Extract the [x, y] coordinate from the center of the cell holding the provided text.  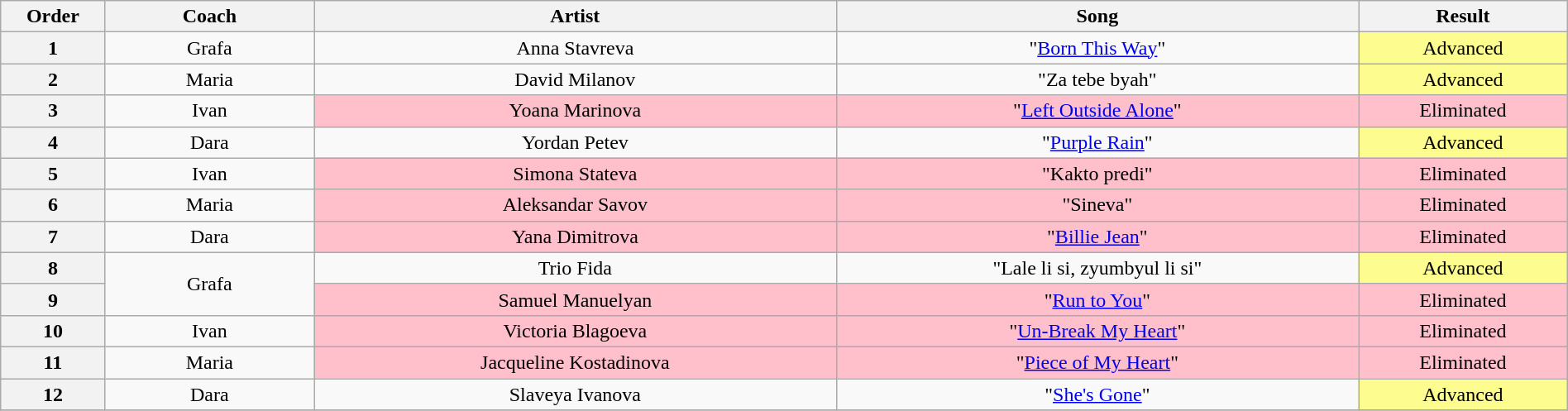
"Sineva" [1097, 205]
Slaveya Ivanova [576, 394]
10 [53, 331]
"Billie Jean" [1097, 237]
"Run to You" [1097, 299]
Yordan Petev [576, 142]
3 [53, 111]
David Milanov [576, 79]
Victoria Blagoeva [576, 331]
9 [53, 299]
"Purple Rain" [1097, 142]
Simona Stateva [576, 174]
"Za tebe byah" [1097, 79]
Samuel Manuelyan [576, 299]
Anna Stavreva [576, 48]
Order [53, 17]
Result [1464, 17]
Yoana Marinova [576, 111]
4 [53, 142]
12 [53, 394]
2 [53, 79]
Artist [576, 17]
"Un-Break My Heart" [1097, 331]
7 [53, 237]
Jacqueline Kostadinova [576, 362]
"She's Gone" [1097, 394]
8 [53, 268]
1 [53, 48]
"Lale li si, zyumbyul li si" [1097, 268]
Yana Dimitrova [576, 237]
"Born This Way" [1097, 48]
"Left Outside Alone" [1097, 111]
5 [53, 174]
"Piece of My Heart" [1097, 362]
11 [53, 362]
Aleksandar Savov [576, 205]
6 [53, 205]
Coach [210, 17]
Trio Fida [576, 268]
Song [1097, 17]
"Kakto predi" [1097, 174]
